Return (X, Y) of the center of cell containing provided text 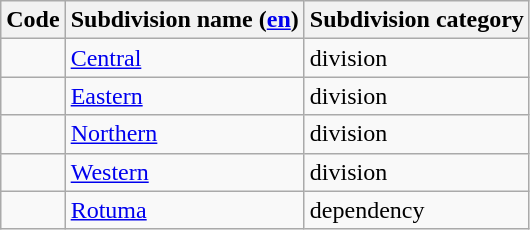
Northern (184, 134)
Eastern (184, 96)
Western (184, 172)
Subdivision category (416, 20)
Central (184, 58)
Rotuma (184, 210)
Code (33, 20)
dependency (416, 210)
Subdivision name (en) (184, 20)
